Determine the [X, Y] coordinate at the center of the cell enclosing the given text.  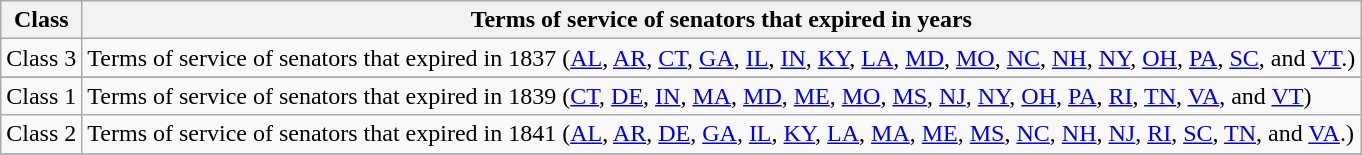
Terms of service of senators that expired in 1839 (CT, DE, IN, MA, MD, ME, MO, MS, NJ, NY, OH, PA, RI, TN, VA, and VT) [722, 96]
Class 2 [42, 134]
Class 3 [42, 58]
Terms of service of senators that expired in 1841 (AL, AR, DE, GA, IL, KY, LA, MA, ME, MS, NC, NH, NJ, RI, SC, TN, and VA.) [722, 134]
Terms of service of senators that expired in 1837 (AL, AR, CT, GA, IL, IN, KY, LA, MD, MO, NC, NH, NY, OH, PA, SC, and VT.) [722, 58]
Class [42, 20]
Class 1 [42, 96]
Terms of service of senators that expired in years [722, 20]
